Detect which cell encompasses the target text, then output its [X, Y] center coordinate. 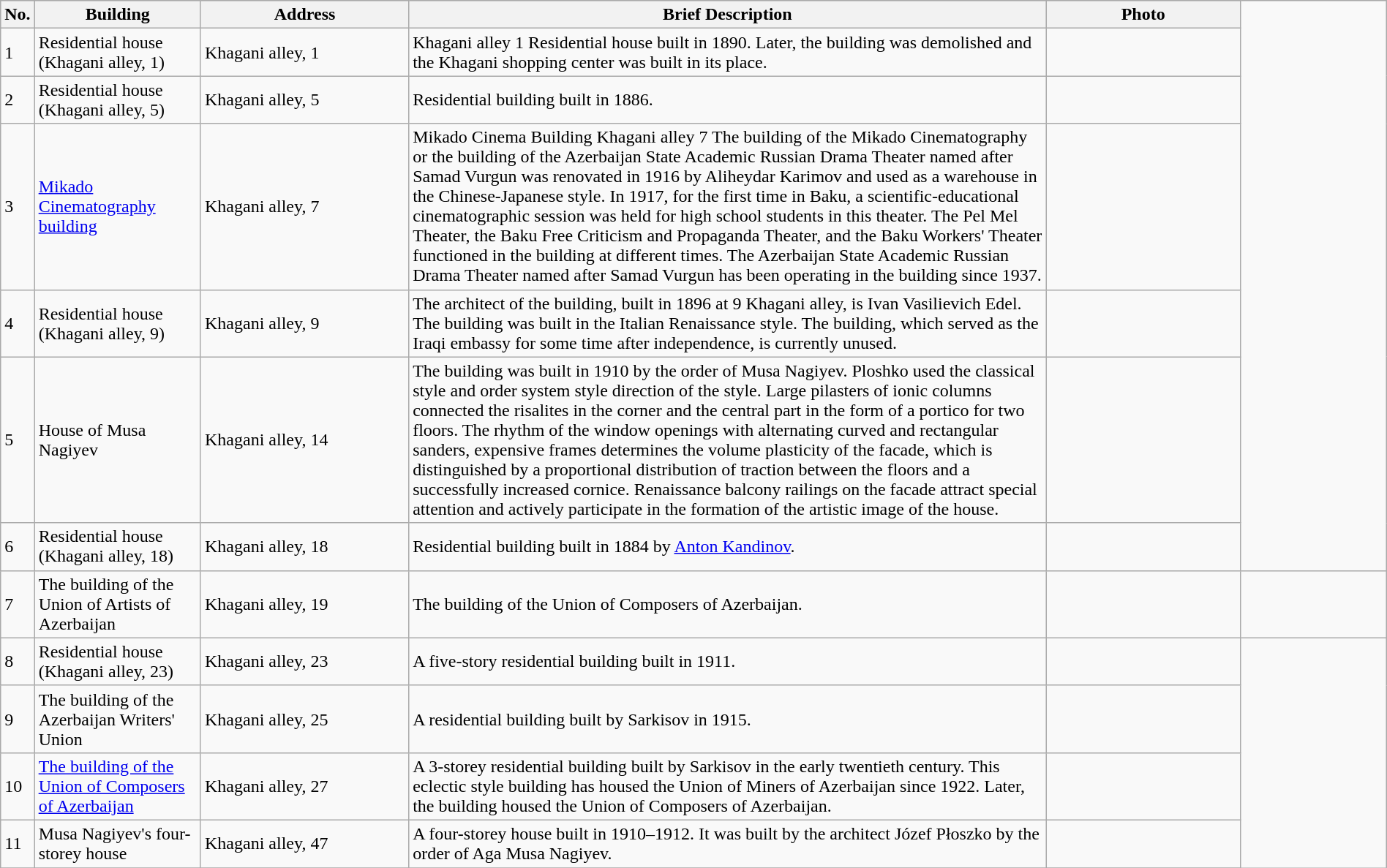
Khagani alley, 47 [304, 844]
5 [18, 440]
The building of the Union of Artists of Azerbaijan [117, 604]
Khagani alley, 14 [304, 440]
No. [18, 15]
Photo [1143, 15]
The building of the Union of Composers of Azerbaijan. [727, 604]
Khagani alley, 1 [304, 53]
A residential building built by Sarkisov in 1915. [727, 719]
Khagani alley, 19 [304, 604]
Brief Description [727, 15]
Residential house (Khagani alley, 9) [117, 323]
Khagani alley 1 Residential house built in 1890. Later, the building was demolished and the Khagani shopping center was built in its place. [727, 53]
Musa Nagiyev's four-storey house [117, 844]
10 [18, 786]
11 [18, 844]
Residential house (Khagani alley, 23) [117, 661]
Khagani alley, 9 [304, 323]
Khagani alley, 25 [304, 719]
6 [18, 547]
2 [18, 99]
Residential building built in 1884 by Anton Kandinov. [727, 547]
Mikado Cinematography building [117, 206]
9 [18, 719]
1 [18, 53]
8 [18, 661]
Khagani alley, 7 [304, 206]
The building of the Union of Composers of Azerbaijan [117, 786]
A four-storey house built in 1910–1912. It was built by the architect Józef Płoszko by the order of Aga Musa Nagiyev. [727, 844]
Khagani alley, 23 [304, 661]
3 [18, 206]
The building of the Azerbaijan Writers' Union [117, 719]
Khagani alley, 18 [304, 547]
House of Musa Nagiyev [117, 440]
Building [117, 15]
Khagani alley, 27 [304, 786]
Khagani alley, 5 [304, 99]
Residential house (Khagani alley, 5) [117, 99]
Address [304, 15]
7 [18, 604]
Residential house (Khagani alley, 1) [117, 53]
Residential building built in 1886. [727, 99]
Residential house (Khagani alley, 18) [117, 547]
A five-story residential building built in 1911. [727, 661]
4 [18, 323]
